Detect which cell encompasses the target text, then output its (X, Y) center coordinate. 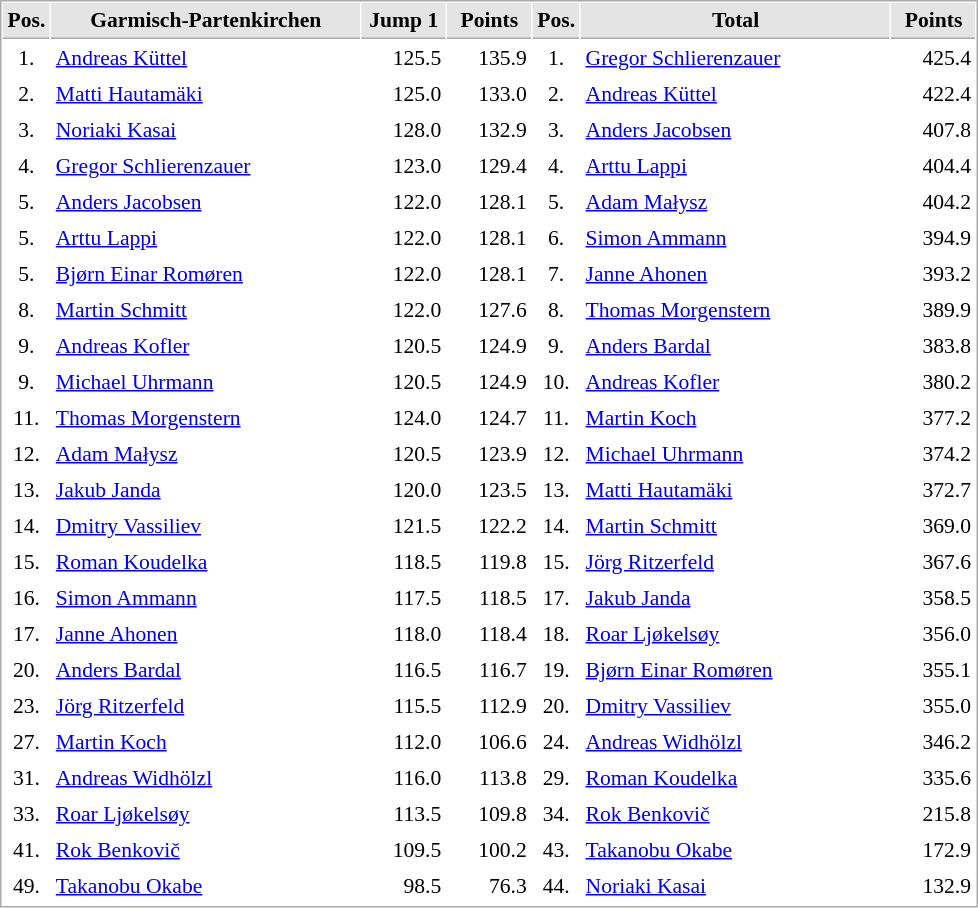
27. (26, 741)
Garmisch-Partenkirchen (206, 21)
115.5 (404, 705)
355.0 (934, 705)
122.2 (489, 525)
43. (556, 849)
389.9 (934, 309)
7. (556, 273)
355.1 (934, 669)
10. (556, 381)
118.0 (404, 633)
116.7 (489, 669)
116.5 (404, 669)
404.2 (934, 201)
98.5 (404, 885)
123.9 (489, 453)
116.0 (404, 777)
76.3 (489, 885)
106.6 (489, 741)
33. (26, 813)
135.9 (489, 57)
422.4 (934, 93)
113.5 (404, 813)
121.5 (404, 525)
24. (556, 741)
23. (26, 705)
16. (26, 597)
127.6 (489, 309)
123.0 (404, 165)
425.4 (934, 57)
100.2 (489, 849)
356.0 (934, 633)
125.0 (404, 93)
380.2 (934, 381)
358.5 (934, 597)
404.4 (934, 165)
18. (556, 633)
123.5 (489, 489)
369.0 (934, 525)
172.9 (934, 849)
374.2 (934, 453)
29. (556, 777)
383.8 (934, 345)
133.0 (489, 93)
117.5 (404, 597)
44. (556, 885)
215.8 (934, 813)
109.8 (489, 813)
Jump 1 (404, 21)
Total (736, 21)
335.6 (934, 777)
41. (26, 849)
49. (26, 885)
377.2 (934, 417)
119.8 (489, 561)
6. (556, 237)
31. (26, 777)
19. (556, 669)
112.9 (489, 705)
109.5 (404, 849)
367.6 (934, 561)
124.7 (489, 417)
112.0 (404, 741)
129.4 (489, 165)
124.0 (404, 417)
113.8 (489, 777)
120.0 (404, 489)
393.2 (934, 273)
394.9 (934, 237)
407.8 (934, 129)
34. (556, 813)
125.5 (404, 57)
128.0 (404, 129)
346.2 (934, 741)
372.7 (934, 489)
118.4 (489, 633)
